Identify which cell holds the provided text, then report its (X, Y) central coordinate. 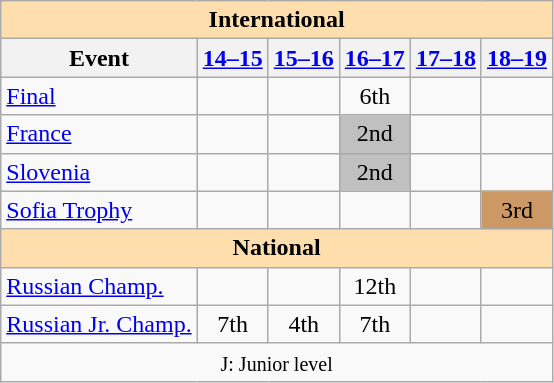
Slovenia (99, 172)
4th (304, 324)
Event (99, 58)
National (277, 248)
3rd (516, 210)
18–19 (516, 58)
16–17 (374, 58)
Russian Jr. Champ. (99, 324)
6th (374, 96)
15–16 (304, 58)
International (277, 20)
12th (374, 286)
Russian Champ. (99, 286)
Final (99, 96)
Sofia Trophy (99, 210)
J: Junior level (277, 362)
France (99, 134)
17–18 (446, 58)
14–15 (232, 58)
